Return the [x, y] coordinate for the center point of the cell that contains the specified text.  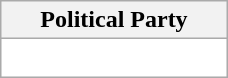
Political Party [114, 20]
